Capture the cell that displays the provided text and extract its [x, y] central coordinate. 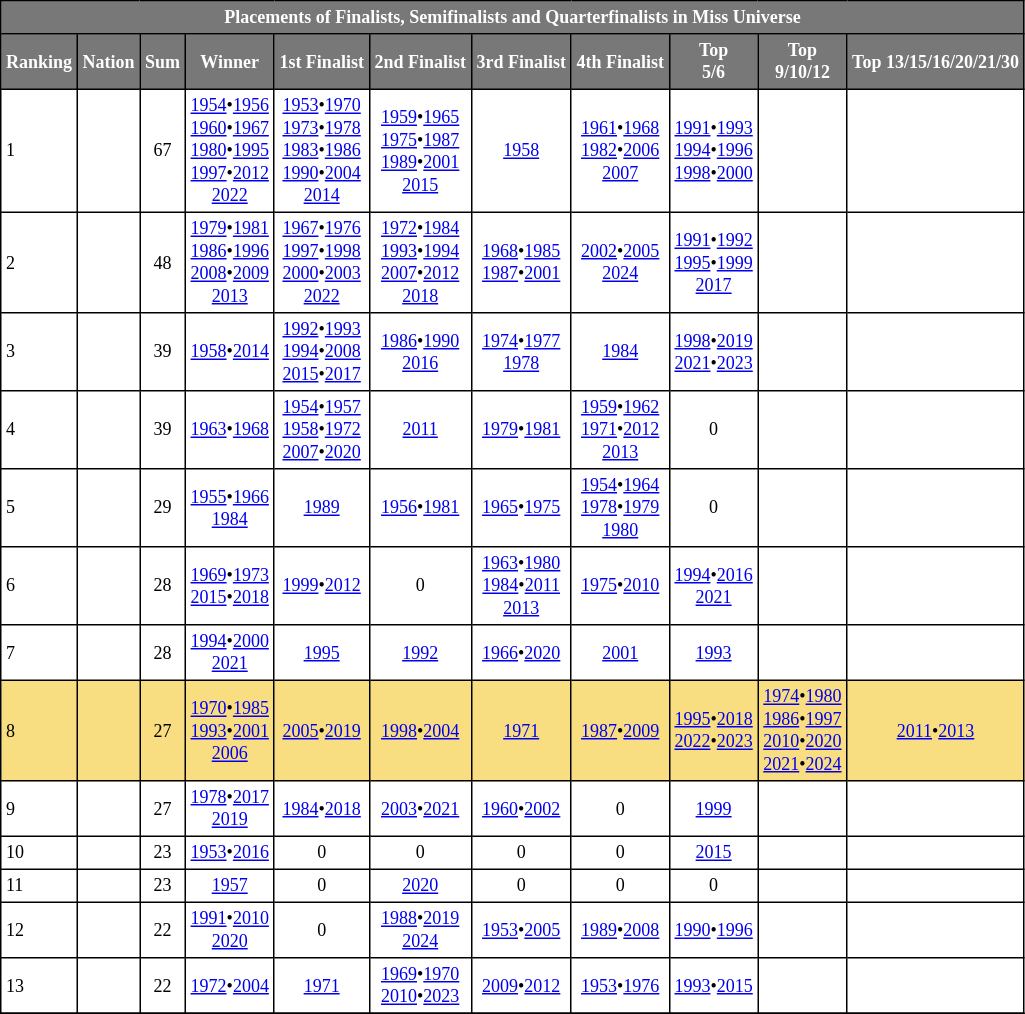
1995•20182022•2023 [714, 730]
1994•20002021 [230, 653]
1953•1976 [620, 986]
1963•19801984•20112013 [521, 586]
1954•19561960•19671980•19951997•20122022 [230, 150]
Top 5/6 [714, 62]
1992 [420, 653]
1958 [521, 150]
1954•19641978•19791980 [620, 508]
1970•19851993•20012006 [230, 730]
1995 [322, 653]
1994•20162021 [714, 586]
Winner [230, 62]
1998•2004 [420, 730]
1992•19931994•20082015•2017 [322, 352]
1986•19902016 [420, 352]
1967•19761997•19982000•20032022 [322, 262]
1958•2014 [230, 352]
1974•19801986•19972010•20202021•2024 [802, 730]
1989 [322, 508]
2009•2012 [521, 986]
1956•1981 [420, 508]
1987•2009 [620, 730]
1974•19771978 [521, 352]
48 [163, 262]
1966•2020 [521, 653]
Placements of Finalists, Semifinalists and Quarterfinalists in Miss Universe [512, 18]
1988•20192024 [420, 930]
Top 13/15/16/20/21/30 [936, 62]
1957 [230, 886]
3 [40, 352]
1991•19931994•19961998•2000 [714, 150]
6 [40, 586]
Ranking [40, 62]
1979•1981 [521, 430]
5 [40, 508]
13 [40, 986]
1959•19651975•19871989•20012015 [420, 150]
9 [40, 809]
2 [40, 262]
1975•2010 [620, 586]
1998•20192021•2023 [714, 352]
29 [163, 508]
1963•1968 [230, 430]
11 [40, 886]
1969•19732015•2018 [230, 586]
1990•1996 [714, 930]
12 [40, 930]
1961•19681982•20062007 [620, 150]
2001 [620, 653]
1972•19841993•19942007•20122018 [420, 262]
1954•19571958•19722007•2020 [322, 430]
1 [40, 150]
1991•20102020 [230, 930]
10 [40, 852]
Top 9/10/12 [802, 62]
2005•2019 [322, 730]
1989•2008 [620, 930]
8 [40, 730]
2nd Finalist [420, 62]
1953•2016 [230, 852]
1984 [620, 352]
1991•19921995•19992017 [714, 262]
1999•2012 [322, 586]
2011•2013 [936, 730]
4th Finalist [620, 62]
1969•19702010•2023 [420, 986]
1953•2005 [521, 930]
1965•1975 [521, 508]
3rd Finalist [521, 62]
67 [163, 150]
2015 [714, 852]
7 [40, 653]
2003•2021 [420, 809]
1993 [714, 653]
1979•19811986•19962008•20092013 [230, 262]
2002•20052024 [620, 262]
Nation [108, 62]
2020 [420, 886]
Sum [163, 62]
1953•19701973•19781983•19861990•20042014 [322, 150]
4 [40, 430]
1993•2015 [714, 986]
1978•20172019 [230, 809]
2011 [420, 430]
1959•19621971•20122013 [620, 430]
1st Finalist [322, 62]
1972•2004 [230, 986]
1955•19661984 [230, 508]
1960•2002 [521, 809]
1968•19851987•2001 [521, 262]
1984•2018 [322, 809]
1999 [714, 809]
